For the text-containing cell, return its midpoint in (X, Y) coordinate format. 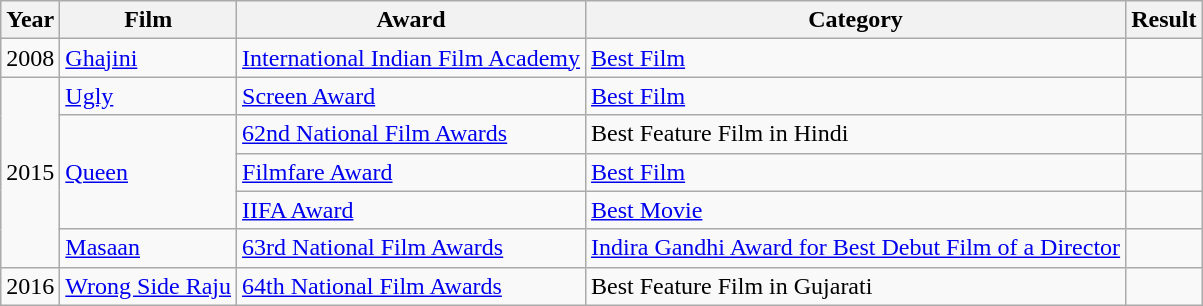
Best Feature Film in Gujarati (856, 286)
Ugly (148, 96)
Masaan (148, 248)
2015 (30, 172)
Best Movie (856, 210)
IIFA Award (412, 210)
Year (30, 20)
Screen Award (412, 96)
2008 (30, 58)
Queen (148, 172)
63rd National Film Awards (412, 248)
Wrong Side Raju (148, 286)
Film (148, 20)
Indira Gandhi Award for Best Debut Film of a Director (856, 248)
Best Feature Film in Hindi (856, 134)
Award (412, 20)
Category (856, 20)
Filmfare Award (412, 172)
62nd National Film Awards (412, 134)
Result (1164, 20)
Ghajini (148, 58)
2016 (30, 286)
64th National Film Awards (412, 286)
International Indian Film Academy (412, 58)
